Locate the cell with the specified text and output its [X, Y] center coordinate. 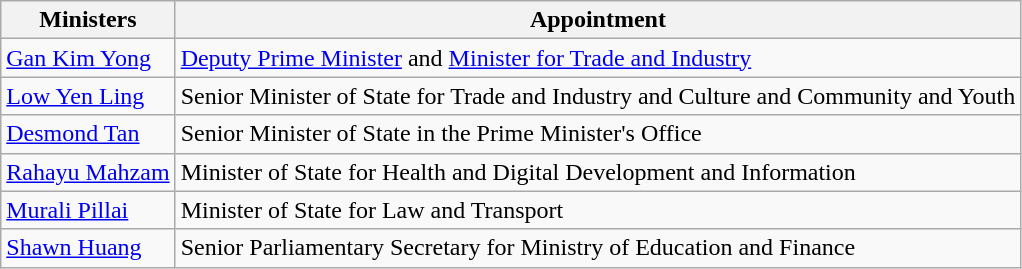
Desmond Tan [88, 134]
Senior Minister of State in the Prime Minister's Office [598, 134]
Ministers [88, 20]
Minister of State for Health and Digital Development and Information [598, 172]
Appointment [598, 20]
Minister of State for Law and Transport [598, 210]
Shawn Huang [88, 248]
Deputy Prime Minister and Minister for Trade and Industry [598, 58]
Rahayu Mahzam [88, 172]
Murali Pillai [88, 210]
Senior Parliamentary Secretary for Ministry of Education and Finance [598, 248]
Low Yen Ling [88, 96]
Gan Kim Yong [88, 58]
Senior Minister of State for Trade and Industry and Culture and Community and Youth [598, 96]
